Identify which cell holds the provided text, then report its [x, y] central coordinate. 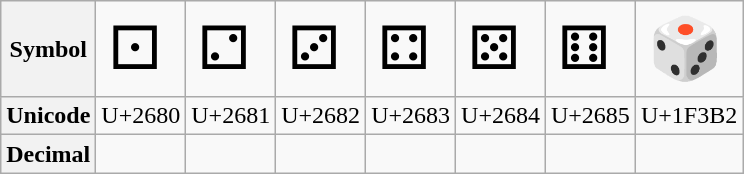
Symbol [48, 49]
⚁ [231, 49]
⚃ [411, 49]
U+1F3B2 [688, 116]
U+2685 [590, 116]
⚄ [501, 49]
Unicode [48, 116]
U+2680 [141, 116]
⚅ [590, 49]
U+2681 [231, 116]
Decimal [48, 154]
🎲 [688, 49]
U+2683 [411, 116]
U+2684 [501, 116]
⚂ [321, 49]
U+2682 [321, 116]
⚀ [141, 49]
